Locate the cell with the specified text and output its (x, y) center coordinate. 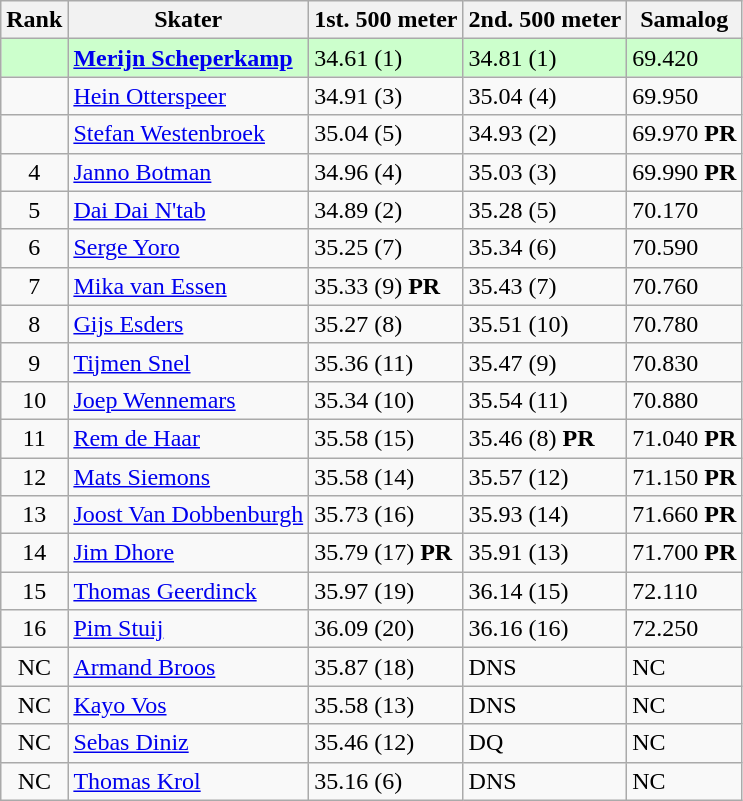
34.81 (1) (545, 58)
DQ (545, 743)
35.25 (7) (386, 248)
Armand Broos (188, 667)
11 (34, 438)
35.97 (19) (386, 591)
69.970 PR (684, 134)
36.14 (15) (545, 591)
35.79 (17) PR (386, 553)
70.760 (684, 286)
35.27 (8) (386, 324)
35.57 (12) (545, 477)
35.03 (3) (545, 172)
34.61 (1) (386, 58)
Janno Botman (188, 172)
35.36 (11) (386, 362)
Jim Dhore (188, 553)
70.590 (684, 248)
35.87 (18) (386, 667)
1st. 500 meter (386, 20)
35.16 (6) (386, 781)
69.990 PR (684, 172)
13 (34, 515)
72.250 (684, 629)
Kayo Vos (188, 705)
35.58 (13) (386, 705)
Thomas Geerdinck (188, 591)
35.34 (10) (386, 400)
70.880 (684, 400)
8 (34, 324)
Rank (34, 20)
35.28 (5) (545, 210)
70.780 (684, 324)
6 (34, 248)
35.93 (14) (545, 515)
71.040 PR (684, 438)
Serge Yoro (188, 248)
34.93 (2) (545, 134)
71.700 PR (684, 553)
72.110 (684, 591)
35.04 (4) (545, 96)
10 (34, 400)
34.91 (3) (386, 96)
35.58 (15) (386, 438)
Skater (188, 20)
70.830 (684, 362)
Stefan Westenbroek (188, 134)
Rem de Haar (188, 438)
36.09 (20) (386, 629)
35.58 (14) (386, 477)
5 (34, 210)
Dai Dai N'tab (188, 210)
69.950 (684, 96)
4 (34, 172)
Gijs Esders (188, 324)
16 (34, 629)
2nd. 500 meter (545, 20)
15 (34, 591)
Hein Otterspeer (188, 96)
Merijn Scheperkamp (188, 58)
35.47 (9) (545, 362)
69.420 (684, 58)
71.150 PR (684, 477)
34.96 (4) (386, 172)
70.170 (684, 210)
7 (34, 286)
Joep Wennemars (188, 400)
35.51 (10) (545, 324)
36.16 (16) (545, 629)
Pim Stuij (188, 629)
Samalog (684, 20)
35.34 (6) (545, 248)
35.04 (5) (386, 134)
Mats Siemons (188, 477)
Tijmen Snel (188, 362)
71.660 PR (684, 515)
14 (34, 553)
35.43 (7) (545, 286)
35.33 (9) PR (386, 286)
35.46 (8) PR (545, 438)
12 (34, 477)
Sebas Diniz (188, 743)
35.54 (11) (545, 400)
35.91 (13) (545, 553)
Thomas Krol (188, 781)
Mika van Essen (188, 286)
35.46 (12) (386, 743)
35.73 (16) (386, 515)
9 (34, 362)
Joost Van Dobbenburgh (188, 515)
34.89 (2) (386, 210)
